Determine the [x, y] coordinate at the center of the cell enclosing the given text.  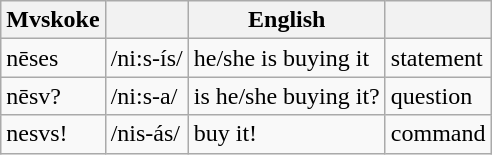
is he/she buying it? [286, 96]
question [438, 96]
nēsv? [53, 96]
nesvs! [53, 134]
statement [438, 58]
/ni:s-a/ [146, 96]
/ni:s-ís/ [146, 58]
English [286, 20]
command [438, 134]
Mvskoke [53, 20]
he/she is buying it [286, 58]
buy it! [286, 134]
nēses [53, 58]
/nis-ás/ [146, 134]
